Locate the cell with the specified text and output its [X, Y] center coordinate. 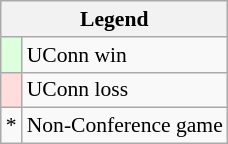
* [12, 126]
UConn loss [125, 90]
UConn win [125, 55]
Legend [114, 19]
Non-Conference game [125, 126]
